Capture the cell that displays the provided text and extract its [x, y] central coordinate. 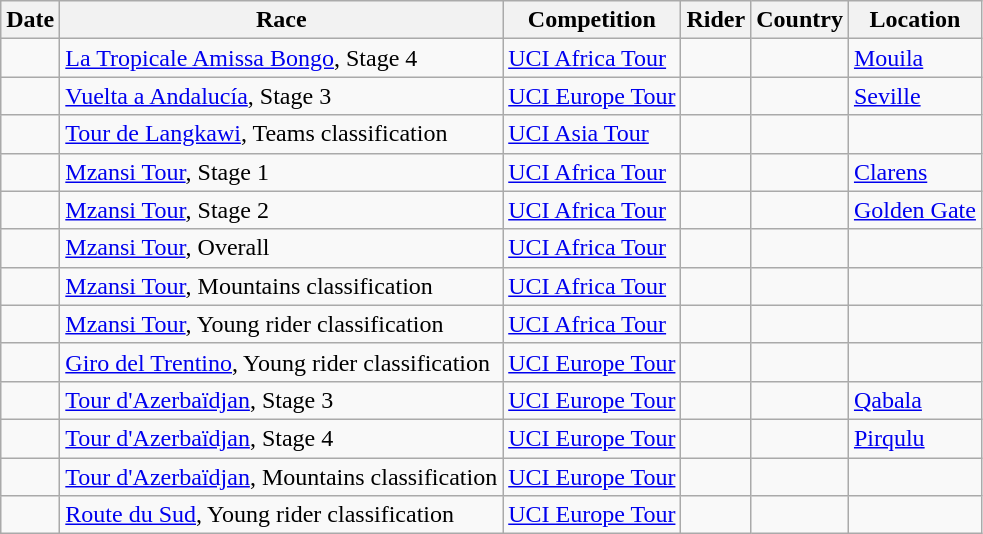
Route du Sud, Young rider classification [282, 515]
Date [30, 20]
Qabala [914, 400]
La Tropicale Amissa Bongo, Stage 4 [282, 58]
Competition [592, 20]
Giro del Trentino, Young rider classification [282, 362]
Mzansi Tour, Overall [282, 248]
Tour d'Azerbaïdjan, Stage 3 [282, 400]
Mzansi Tour, Mountains classification [282, 286]
Mouila [914, 58]
UCI Asia Tour [592, 134]
Tour de Langkawi, Teams classification [282, 134]
Pirqulu [914, 438]
Tour d'Azerbaïdjan, Stage 4 [282, 438]
Tour d'Azerbaïdjan, Mountains classification [282, 477]
Mzansi Tour, Stage 1 [282, 172]
Mzansi Tour, Stage 2 [282, 210]
Race [282, 20]
Seville [914, 96]
Location [914, 20]
Golden Gate [914, 210]
Country [800, 20]
Mzansi Tour, Young rider classification [282, 324]
Vuelta a Andalucía, Stage 3 [282, 96]
Clarens [914, 172]
Rider [716, 20]
